Scan for the cell matching the given text and deliver its (X, Y) coordinate at center. 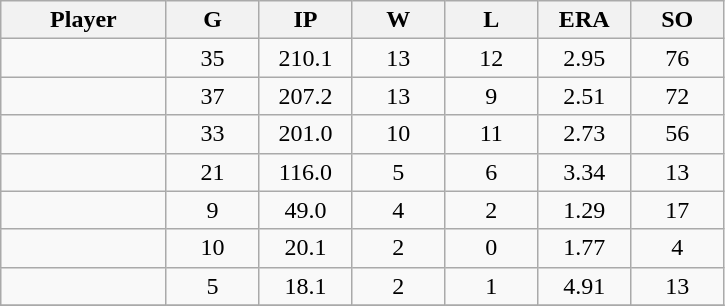
W (398, 20)
49.0 (306, 210)
33 (212, 134)
SO (678, 20)
2.73 (584, 134)
ERA (584, 20)
210.1 (306, 58)
76 (678, 58)
21 (212, 172)
1.29 (584, 210)
4.91 (584, 286)
116.0 (306, 172)
35 (212, 58)
72 (678, 96)
201.0 (306, 134)
L (492, 20)
3.34 (584, 172)
IP (306, 20)
207.2 (306, 96)
1.77 (584, 248)
18.1 (306, 286)
6 (492, 172)
11 (492, 134)
2.51 (584, 96)
37 (212, 96)
56 (678, 134)
0 (492, 248)
Player (84, 20)
1 (492, 286)
12 (492, 58)
20.1 (306, 248)
G (212, 20)
2.95 (584, 58)
17 (678, 210)
